Return the [x, y] coordinate for the center point of the cell that contains the specified text.  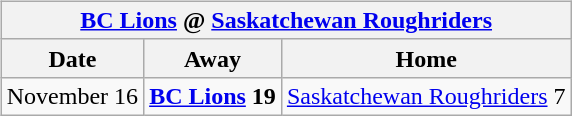
Away [213, 58]
BC Lions @ Saskatchewan Roughriders [286, 20]
BC Lions 19 [213, 96]
November 16 [72, 96]
Saskatchewan Roughriders 7 [426, 96]
Date [72, 58]
Home [426, 58]
